Return the (x, y) coordinate for the center point of the cell that contains the specified text.  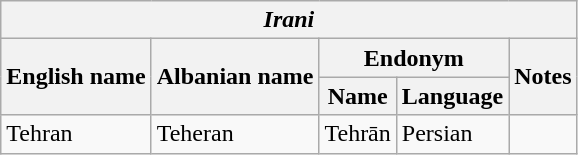
Tehran (76, 134)
Tehrān (358, 134)
Notes (543, 77)
Persian (452, 134)
English name (76, 77)
Language (452, 96)
Albanian name (235, 77)
Irani (289, 20)
Name (358, 96)
Teheran (235, 134)
Endonym (414, 58)
